Pinpoint the cell where the given text exists, returning its (X, Y) midpoint coordinate. 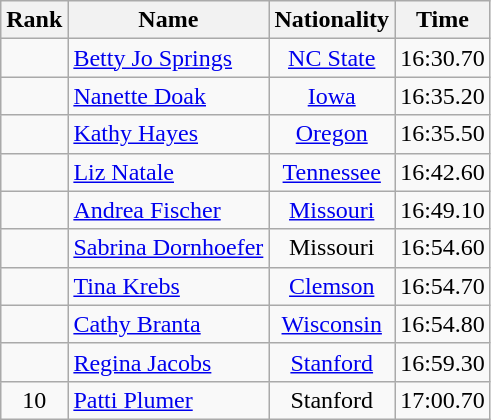
Regina Jacobs (168, 362)
16:30.70 (443, 58)
Clemson (332, 286)
16:59.30 (443, 362)
16:54.70 (443, 286)
16:49.10 (443, 210)
Tina Krebs (168, 286)
16:35.20 (443, 96)
10 (34, 400)
Patti Plumer (168, 400)
NC State (332, 58)
Tennessee (332, 172)
17:00.70 (443, 400)
Iowa (332, 96)
Andrea Fischer (168, 210)
16:42.60 (443, 172)
Wisconsin (332, 324)
Oregon (332, 134)
16:54.80 (443, 324)
16:35.50 (443, 134)
Nanette Doak (168, 96)
Rank (34, 20)
Liz Natale (168, 172)
16:54.60 (443, 248)
Cathy Branta (168, 324)
Name (168, 20)
Sabrina Dornhoefer (168, 248)
Nationality (332, 20)
Time (443, 20)
Betty Jo Springs (168, 58)
Kathy Hayes (168, 134)
